Output the [x, y] coordinate of the center of the cell containing the given text.  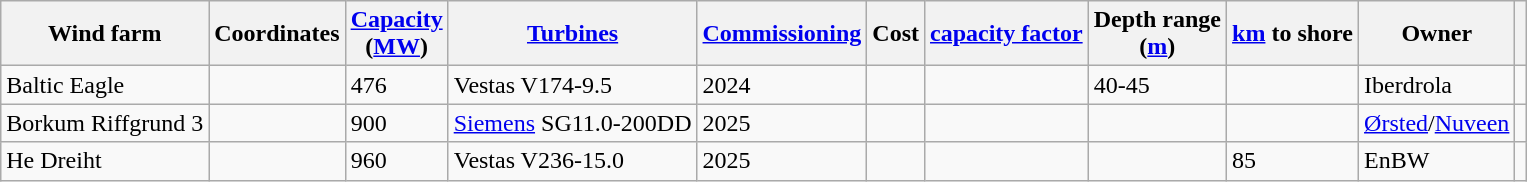
Turbines [572, 34]
960 [396, 161]
Ørsted/Nuveen [1437, 123]
Baltic Eagle [105, 85]
85 [1293, 161]
Siemens SG11.0-200DD [572, 123]
Iberdrola [1437, 85]
Capacity (MW) [396, 34]
Owner [1437, 34]
Vestas V236-15.0 [572, 161]
Cost [896, 34]
capacity factor [1006, 34]
40-45 [1157, 85]
Wind farm [105, 34]
He Dreiht [105, 161]
2024 [782, 85]
Coordinates [277, 34]
Borkum Riffgrund 3 [105, 123]
Vestas V174-9.5 [572, 85]
Commissioning [782, 34]
EnBW [1437, 161]
900 [396, 123]
Depth range (m) [1157, 34]
476 [396, 85]
km to shore [1293, 34]
